Return the [X, Y] coordinate for the center point of the cell that contains the specified text.  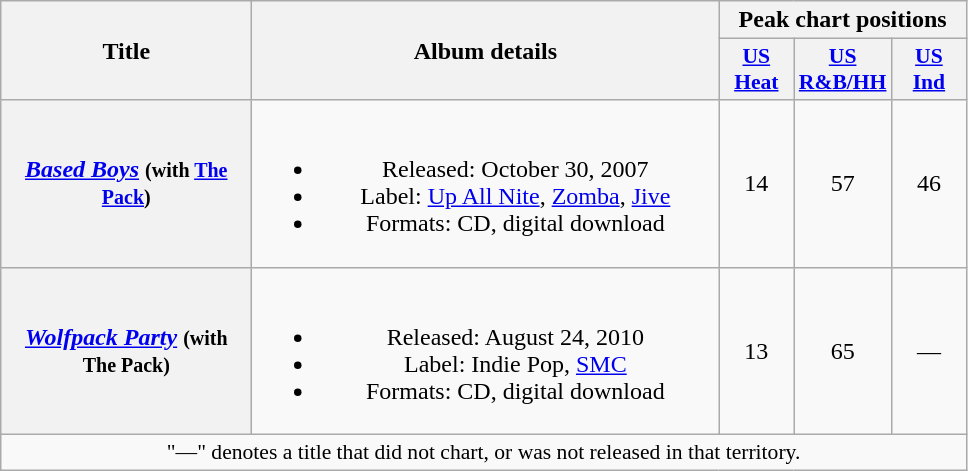
Wolfpack Party (with The Pack) [126, 350]
14 [756, 184]
13 [756, 350]
— [928, 350]
65 [843, 350]
Based Boys (with The Pack) [126, 184]
USInd [928, 70]
Released: August 24, 2010Label: Indie Pop, SMCFormats: CD, digital download [486, 350]
46 [928, 184]
57 [843, 184]
Album details [486, 50]
US R&B/HH [843, 70]
US Heat [756, 70]
Title [126, 50]
Peak chart positions [843, 20]
"—" denotes a title that did not chart, or was not released in that territory. [484, 452]
Released: October 30, 2007Label: Up All Nite, Zomba, JiveFormats: CD, digital download [486, 184]
